Detect which cell encompasses the target text, then output its [X, Y] center coordinate. 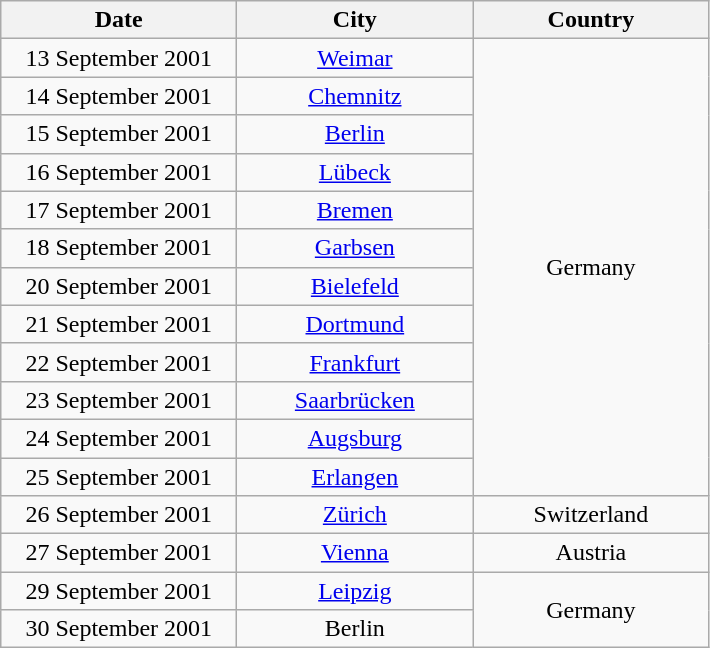
Lübeck [355, 172]
Dortmund [355, 324]
17 September 2001 [119, 210]
Frankfurt [355, 362]
14 September 2001 [119, 96]
Vienna [355, 553]
Switzerland [591, 515]
25 September 2001 [119, 477]
23 September 2001 [119, 400]
Weimar [355, 58]
Garbsen [355, 248]
Zürich [355, 515]
29 September 2001 [119, 591]
Leipzig [355, 591]
City [355, 20]
20 September 2001 [119, 286]
15 September 2001 [119, 134]
27 September 2001 [119, 553]
Erlangen [355, 477]
13 September 2001 [119, 58]
Augsburg [355, 438]
26 September 2001 [119, 515]
18 September 2001 [119, 248]
Saarbrücken [355, 400]
Bielefeld [355, 286]
22 September 2001 [119, 362]
21 September 2001 [119, 324]
Chemnitz [355, 96]
24 September 2001 [119, 438]
Date [119, 20]
Country [591, 20]
30 September 2001 [119, 629]
16 September 2001 [119, 172]
Austria [591, 553]
Bremen [355, 210]
